Provide the [X, Y] coordinate of the cell's center where the given text is located.  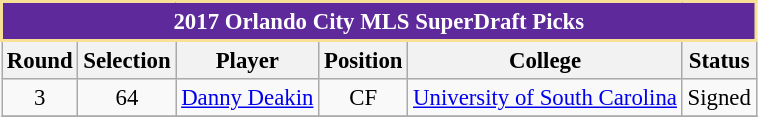
2017 Orlando City MLS SuperDraft Picks [380, 22]
Player [248, 60]
CF [364, 98]
3 [40, 98]
Danny Deakin [248, 98]
Round [40, 60]
Selection [127, 60]
College [545, 60]
University of South Carolina [545, 98]
Status [719, 60]
Position [364, 60]
64 [127, 98]
Signed [719, 98]
